Detect which cell encompasses the target text, then output its (x, y) center coordinate. 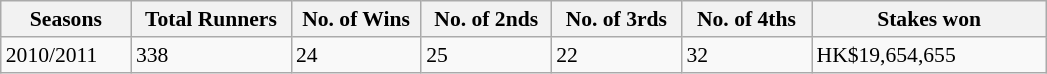
2010/2011 (66, 55)
Stakes won (930, 19)
No. of Wins (356, 19)
No. of 3rds (616, 19)
25 (486, 55)
HK$19,654,655 (930, 55)
No. of 4ths (746, 19)
Total Runners (211, 19)
22 (616, 55)
338 (211, 55)
32 (746, 55)
24 (356, 55)
Seasons (66, 19)
No. of 2nds (486, 19)
